Return [x, y] of the center of cell containing provided text 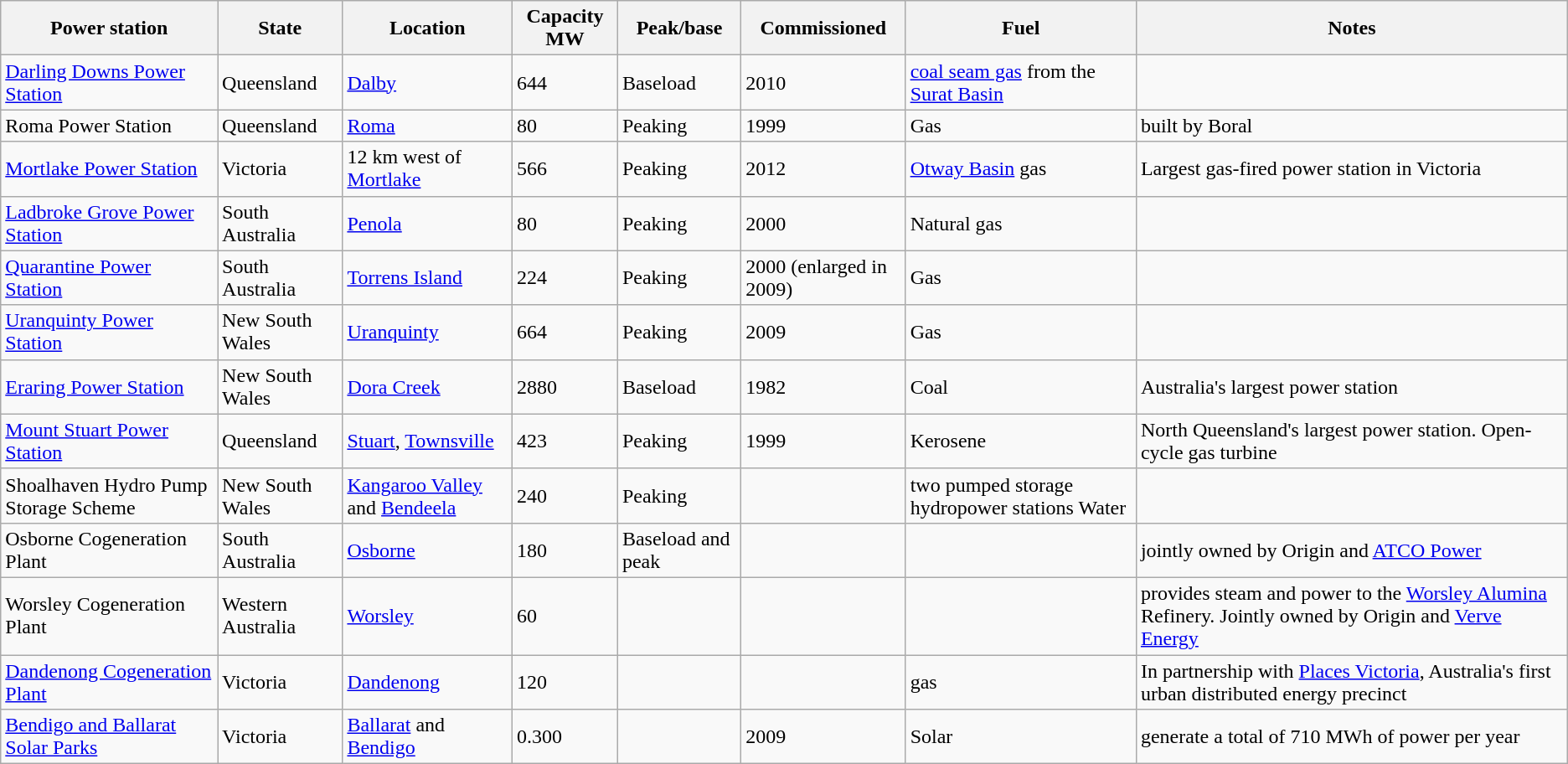
Dalby [427, 82]
Commissioned [823, 28]
Ballarat and Bendigo [427, 737]
1982 [823, 387]
Roma Power Station [109, 126]
Eraring Power Station [109, 387]
Roma [427, 126]
State [280, 28]
North Queensland's largest power station. Open-cycle gas turbine [1352, 441]
Bendigo and Ballarat Solar Parks [109, 737]
Penola [427, 223]
120 [565, 682]
Western Australia [280, 616]
Torrens Island [427, 278]
Capacity MW [565, 28]
Kangaroo Valley and Bendeela [427, 496]
Solar [1020, 737]
Baseload and peak [678, 550]
Coal [1020, 387]
2012 [823, 169]
Notes [1352, 28]
jointly owned by Origin and ATCO Power [1352, 550]
12 km west of Mortlake [427, 169]
Ladbroke Grove Power Station [109, 223]
two pumped storage hydropower stations Water [1020, 496]
664 [565, 332]
Quarantine Power Station [109, 278]
240 [565, 496]
Mortlake Power Station [109, 169]
Location [427, 28]
Uranquinty Power Station [109, 332]
Dora Creek [427, 387]
2880 [565, 387]
Osborne Cogeneration Plant [109, 550]
2000 [823, 223]
coal seam gas from the Surat Basin [1020, 82]
Darling Downs Power Station [109, 82]
Power station [109, 28]
Otway Basin gas [1020, 169]
Osborne [427, 550]
gas [1020, 682]
In partnership with Places Victoria, Australia's first urban distributed energy precinct [1352, 682]
provides steam and power to the Worsley Alumina Refinery. Jointly owned by Origin and Verve Energy [1352, 616]
Dandenong Cogeneration Plant [109, 682]
2010 [823, 82]
180 [565, 550]
Peak/base [678, 28]
Worsley [427, 616]
Shoalhaven Hydro Pump Storage Scheme [109, 496]
Mount Stuart Power Station [109, 441]
Fuel [1020, 28]
generate a total of 710 MWh of power per year [1352, 737]
built by Boral [1352, 126]
644 [565, 82]
Natural gas [1020, 223]
Dandenong [427, 682]
Stuart, Townsville [427, 441]
Kerosene [1020, 441]
2000 (enlarged in 2009) [823, 278]
Australia's largest power station [1352, 387]
224 [565, 278]
Uranquinty [427, 332]
0.300 [565, 737]
60 [565, 616]
423 [565, 441]
566 [565, 169]
Worsley Cogeneration Plant [109, 616]
Largest gas-fired power station in Victoria [1352, 169]
